Output the [x, y] coordinate of the center of the cell containing the given text.  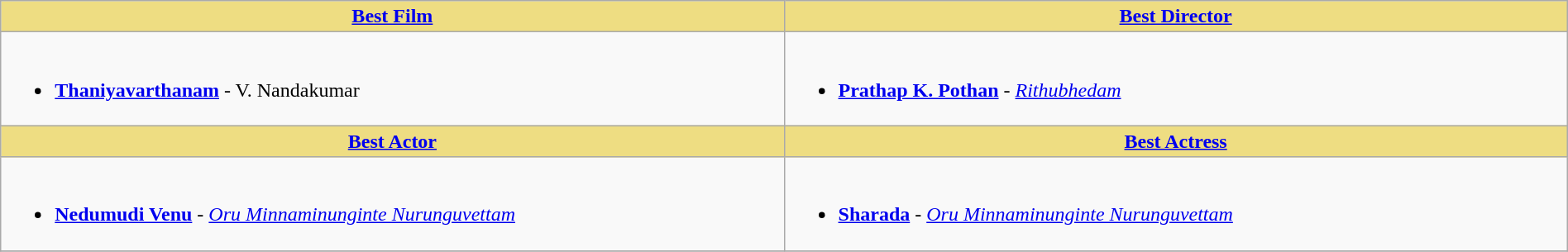
Sharada - Oru Minnaminunginte Nurunguvettam [1176, 203]
Prathap K. Pothan - Rithubhedam [1176, 79]
Nedumudi Venu - Oru Minnaminunginte Nurunguvettam [392, 203]
Best Actress [1176, 141]
Thaniyavarthanam - V. Nandakumar [392, 79]
Best Actor [392, 141]
Best Film [392, 17]
Best Director [1176, 17]
